Return the [X, Y] coordinate for the center point of the cell that contains the specified text.  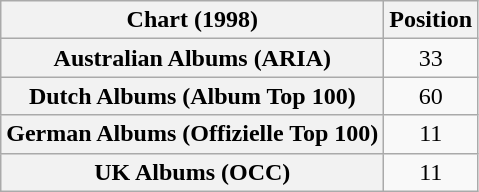
Australian Albums (ARIA) [192, 58]
60 [431, 96]
German Albums (Offizielle Top 100) [192, 134]
Position [431, 20]
Chart (1998) [192, 20]
Dutch Albums (Album Top 100) [192, 96]
33 [431, 58]
UK Albums (OCC) [192, 172]
